Output the [x, y] coordinate of the center of the cell containing the given text.  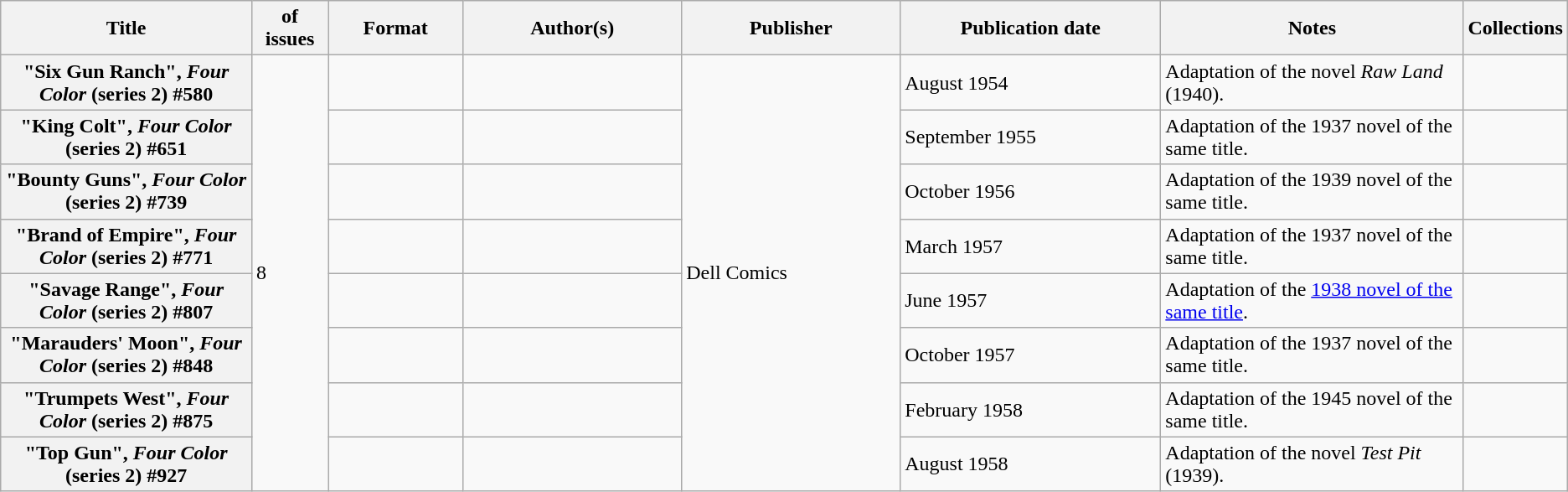
Collections [1515, 28]
August 1954 [1030, 82]
8 [290, 273]
Adaptation of the 1939 novel of the same title. [1312, 191]
"Marauders' Moon", Four Color (series 2) #848 [126, 355]
"Savage Range", Four Color (series 2) #807 [126, 300]
Adaptation of the 1945 novel of the same title. [1312, 409]
Dell Comics [791, 273]
Adaptation of the novel Test Pit (1939). [1312, 464]
"Six Gun Ranch", Four Color (series 2) #580 [126, 82]
"Top Gun", Four Color (series 2) #927 [126, 464]
Adaptation of the 1938 novel of the same title. [1312, 300]
February 1958 [1030, 409]
October 1957 [1030, 355]
September 1955 [1030, 137]
Format [395, 28]
Author(s) [573, 28]
March 1957 [1030, 246]
Adaptation of the novel Raw Land (1940). [1312, 82]
of issues [290, 28]
June 1957 [1030, 300]
Title [126, 28]
August 1958 [1030, 464]
"Bounty Guns", Four Color (series 2) #739 [126, 191]
Publication date [1030, 28]
"King Colt", Four Color (series 2) #651 [126, 137]
Notes [1312, 28]
October 1956 [1030, 191]
"Brand of Empire", Four Color (series 2) #771 [126, 246]
"Trumpets West", Four Color (series 2) #875 [126, 409]
Publisher [791, 28]
